Detect which cell encompasses the target text, then output its [X, Y] center coordinate. 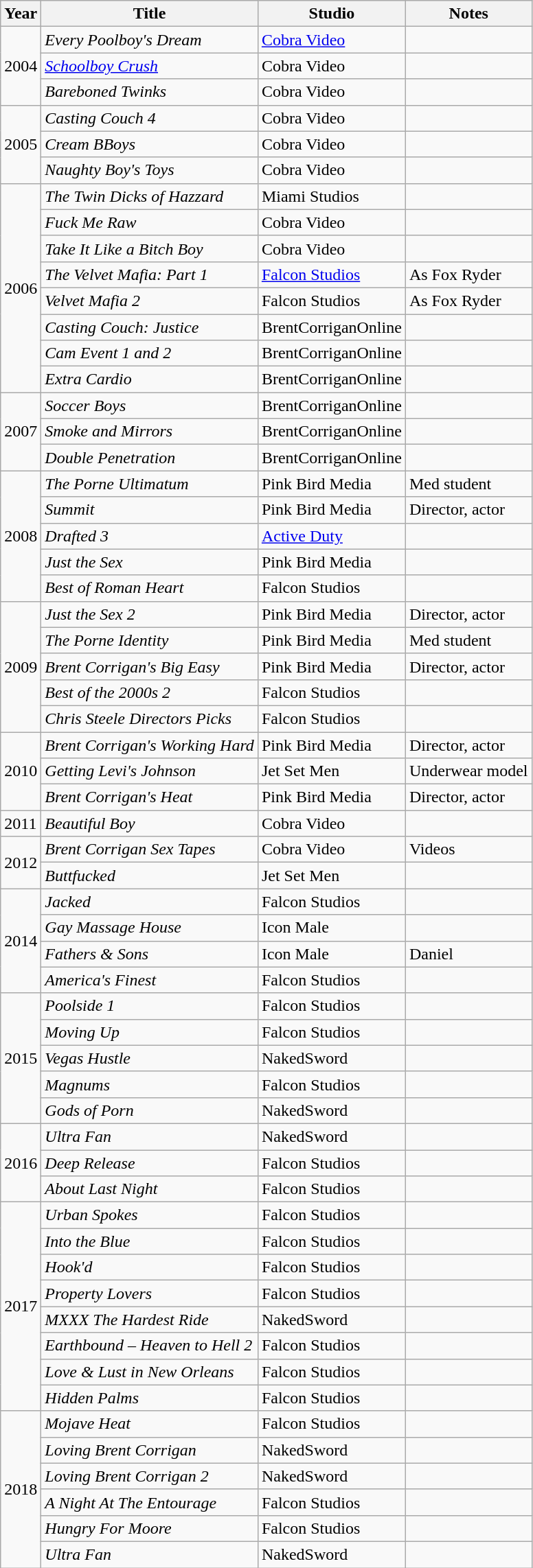
Best of Roman Heart [150, 588]
Take It Like a Bitch Boy [150, 248]
Property Lovers [150, 1294]
Brent Corrigan's Heat [150, 797]
Urban Spokes [150, 1215]
Double Penetration [150, 458]
Best of the 2000s 2 [150, 692]
Brent Corrigan's Big Easy [150, 666]
2016 [21, 1162]
Poolside 1 [150, 1006]
Deep Release [150, 1163]
Fathers & Sons [150, 954]
Brent Corrigan Sex Tapes [150, 850]
2008 [21, 536]
Extra Cardio [150, 379]
Fuck Me Raw [150, 222]
Studio [331, 14]
2018 [21, 1489]
Chris Steele Directors Picks [150, 718]
Daniel [468, 954]
Naughty Boy's Toys [150, 170]
2017 [21, 1307]
Just the Sex [150, 562]
Hungry For Moore [150, 1528]
2010 [21, 771]
Drafted 3 [150, 536]
Jacked [150, 902]
2011 [21, 823]
Loving Brent Corrigan 2 [150, 1476]
2012 [21, 863]
Summit [150, 510]
Hidden Palms [150, 1398]
Year [21, 14]
Videos [468, 850]
2015 [21, 1058]
Schoolboy Crush [150, 66]
Buttfucked [150, 876]
Gay Massage House [150, 928]
Cam Event 1 and 2 [150, 353]
Into the Blue [150, 1241]
Underwear model [468, 771]
America's Finest [150, 980]
Notes [468, 14]
The Porne Identity [150, 640]
Mojave Heat [150, 1424]
Getting Levi's Johnson [150, 771]
The Porne Ultimatum [150, 484]
Gods of Porn [150, 1110]
Smoke and Mirrors [150, 432]
The Twin Dicks of Hazzard [150, 196]
Soccer Boys [150, 406]
2006 [21, 288]
2014 [21, 941]
2007 [21, 432]
About Last Night [150, 1189]
Velvet Mafia 2 [150, 301]
Beautiful Boy [150, 823]
Active Duty [331, 536]
Miami Studios [331, 196]
Brent Corrigan's Working Hard [150, 745]
Vegas Hustle [150, 1058]
A Night At The Entourage [150, 1502]
Magnums [150, 1084]
Title [150, 14]
2004 [21, 66]
Love & Lust in New Orleans [150, 1372]
Casting Couch 4 [150, 118]
2005 [21, 144]
MXXX The Hardest Ride [150, 1320]
Casting Couch: Justice [150, 327]
Every Poolboy's Dream [150, 40]
Earthbound – Heaven to Hell 2 [150, 1346]
The Velvet Mafia: Part 1 [150, 274]
2009 [21, 666]
Cream BBoys [150, 144]
Moving Up [150, 1032]
Just the Sex 2 [150, 614]
Hook'd [150, 1267]
Loving Brent Corrigan [150, 1450]
Bareboned Twinks [150, 92]
